Provide the [X, Y] coordinate of the cell's center where the given text is located.  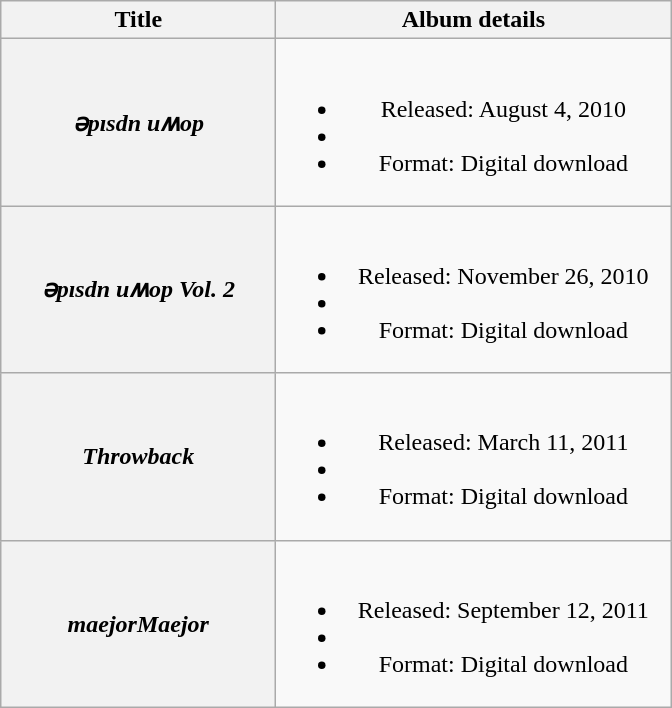
Throwback [138, 456]
Released: August 4, 2010Format: Digital download [474, 122]
Released: November 26, 2010Format: Digital download [474, 290]
Released: March 11, 2011Format: Digital download [474, 456]
maejorMaejor [138, 624]
ǝpısdn uʍop Vol. 2 [138, 290]
Released: September 12, 2011Format: Digital download [474, 624]
Title [138, 20]
ǝpısdn uʍop [138, 122]
Album details [474, 20]
